Locate the cell with the specified text and output its [x, y] center coordinate. 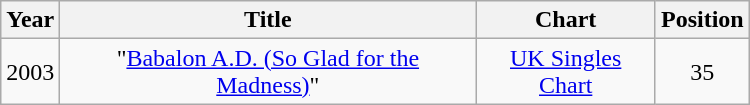
Chart [566, 20]
UK Singles Chart [566, 72]
2003 [30, 72]
Position [702, 20]
Title [268, 20]
"Babalon A.D. (So Glad for the Madness)" [268, 72]
35 [702, 72]
Year [30, 20]
